Return the [x, y] coordinate for the center point of the cell that contains the specified text.  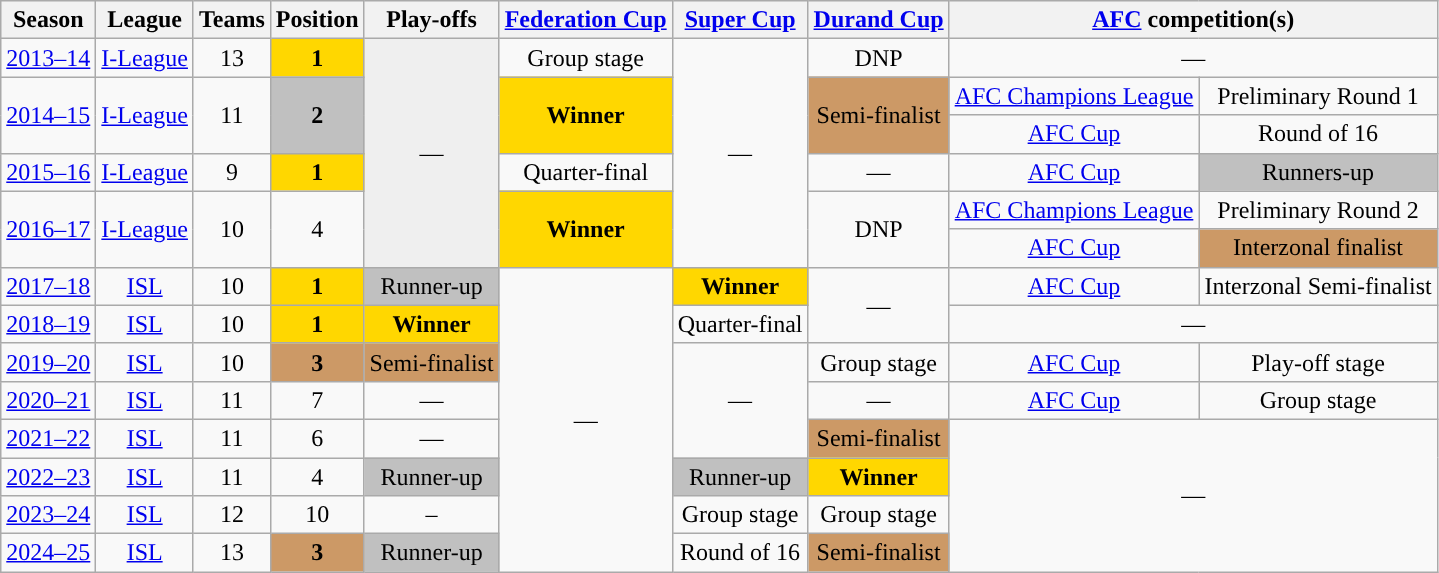
Super Cup [740, 20]
– [432, 515]
AFC competition(s) [1193, 20]
2019–20 [48, 362]
2017–18 [48, 286]
Preliminary Round 1 [1318, 96]
Runners-up [1318, 172]
12 [232, 515]
Season [48, 20]
Interzonal Semi-finalist [1318, 286]
2018–19 [48, 324]
2 [317, 115]
2021–22 [48, 438]
6 [317, 438]
Play-offs [432, 20]
9 [232, 172]
7 [317, 400]
2023–24 [48, 515]
2022–23 [48, 477]
Interzonal finalist [1318, 248]
Teams [232, 20]
Preliminary Round 2 [1318, 210]
Position [317, 20]
2014–15 [48, 115]
2013–14 [48, 58]
Play-off stage [1318, 362]
2024–25 [48, 553]
2016–17 [48, 229]
Durand Cup [878, 20]
2015–16 [48, 172]
Federation Cup [586, 20]
2020–21 [48, 400]
League [145, 20]
